Find where the given text appears and provide that cell's center as (x, y) coordinate. 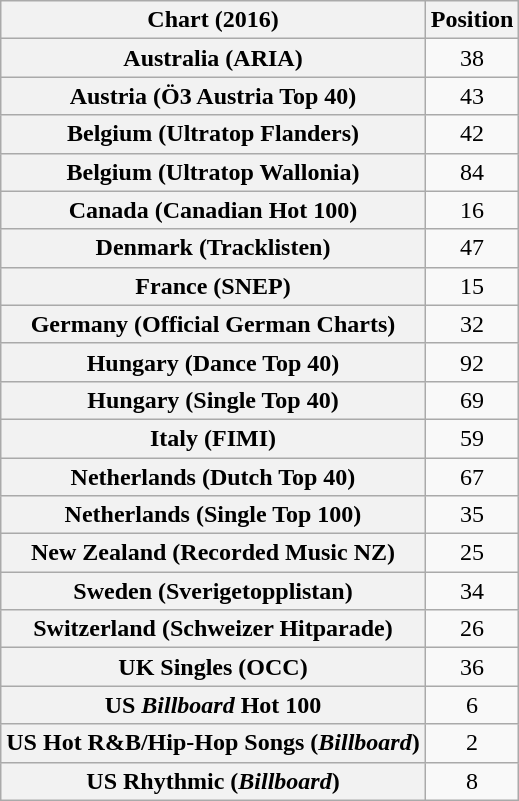
Italy (FIMI) (213, 438)
US Billboard Hot 100 (213, 705)
Canada (Canadian Hot 100) (213, 210)
59 (472, 438)
UK Singles (OCC) (213, 667)
Australia (ARIA) (213, 58)
Sweden (Sverigetopplistan) (213, 591)
69 (472, 400)
6 (472, 705)
34 (472, 591)
36 (472, 667)
Netherlands (Single Top 100) (213, 515)
Denmark (Tracklisten) (213, 248)
15 (472, 286)
France (SNEP) (213, 286)
Belgium (Ultratop Wallonia) (213, 172)
43 (472, 96)
Austria (Ö3 Austria Top 40) (213, 96)
92 (472, 362)
Hungary (Dance Top 40) (213, 362)
42 (472, 134)
New Zealand (Recorded Music NZ) (213, 553)
Germany (Official German Charts) (213, 324)
32 (472, 324)
Switzerland (Schweizer Hitparade) (213, 629)
Chart (2016) (213, 20)
25 (472, 553)
47 (472, 248)
16 (472, 210)
Netherlands (Dutch Top 40) (213, 477)
67 (472, 477)
84 (472, 172)
38 (472, 58)
2 (472, 743)
Position (472, 20)
US Rhythmic (Billboard) (213, 781)
26 (472, 629)
Belgium (Ultratop Flanders) (213, 134)
Hungary (Single Top 40) (213, 400)
8 (472, 781)
US Hot R&B/Hip-Hop Songs (Billboard) (213, 743)
35 (472, 515)
